Determine the (X, Y) coordinate at the center of the cell enclosing the given text.  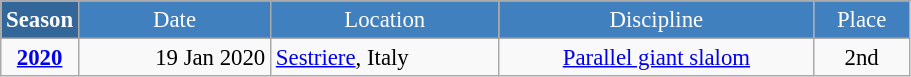
Date (174, 20)
Location (385, 20)
Place (862, 20)
2020 (40, 58)
19 Jan 2020 (174, 58)
Season (40, 20)
2nd (862, 58)
Parallel giant slalom (656, 58)
Discipline (656, 20)
Sestriere, Italy (385, 58)
